Extract the [X, Y] coordinate from the center of the cell holding the provided text.  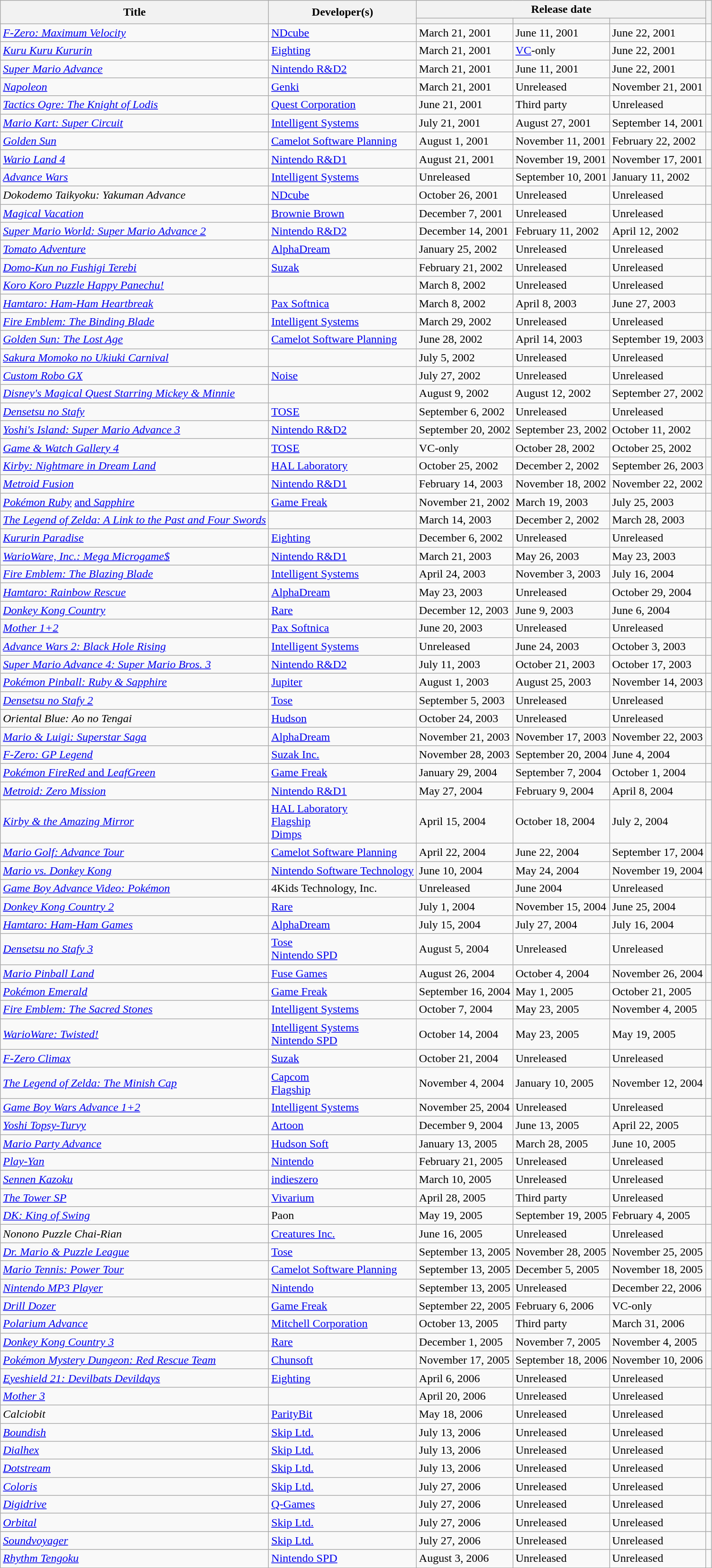
Mitchell Corporation [343, 1324]
Kururin Paradise [135, 538]
Wario Land 4 [135, 159]
August 21, 2001 [465, 159]
December 5, 2005 [561, 1270]
Nintendo Software Technology [343, 871]
Koro Koro Puzzle Happy Panechu! [135, 285]
December 6, 2002 [465, 538]
December 12, 2003 [465, 610]
Suzak Inc. [343, 754]
Calciobit [135, 1414]
Densetsu no Stafy [135, 412]
Pokémon Mystery Dungeon: Red Rescue Team [135, 1360]
Soundvoyager [135, 1540]
Densetsu no Stafy 2 [135, 700]
September 20, 2002 [465, 430]
Kirby & the Amazing Mirror [135, 822]
Dotstream [135, 1468]
HAL Laboratory [343, 466]
October 21, 2003 [561, 664]
June 2004 [561, 889]
August 1, 2001 [465, 141]
April 28, 2005 [465, 1198]
Advance Wars 2: Black Hole Rising [135, 646]
June 20, 2003 [465, 628]
November 4, 2004 [465, 1083]
April 22, 2005 [658, 1125]
Napoleon [135, 87]
April 24, 2003 [465, 574]
Dr. Mario & Puzzle League [135, 1252]
Rhythm Tengoku [135, 1559]
CapcomFlagship [343, 1083]
October 14, 2004 [465, 1034]
Golden Sun: The Lost Age [135, 339]
indieszero [343, 1180]
November 25, 2004 [465, 1107]
Pokémon Pinball: Ruby & Sapphire [135, 682]
February 14, 2003 [465, 484]
October 7, 2004 [465, 1009]
November 19, 2001 [561, 159]
October 13, 2005 [465, 1324]
January 11, 2002 [658, 177]
Donkey Kong Country 2 [135, 907]
November 14, 2003 [658, 682]
October 1, 2004 [658, 772]
Release date [561, 9]
DK: King of Swing [135, 1216]
July 1, 2004 [465, 907]
April 15, 2004 [465, 822]
December 22, 2006 [658, 1288]
Drill Dozer [135, 1306]
Noise [343, 376]
November 18, 2005 [658, 1270]
October 26, 2001 [465, 195]
Eyeshield 21: Devilbats Devildays [135, 1378]
November 25, 2005 [658, 1252]
Mother 1+2 [135, 628]
September 6, 2002 [465, 412]
May 27, 2004 [465, 790]
January 10, 2005 [561, 1083]
Tomato Adventure [135, 249]
September 26, 2003 [658, 466]
July 25, 2003 [658, 502]
Hamtaro: Ham-Ham Heartbreak [135, 303]
April 14, 2003 [561, 339]
July 2, 2004 [658, 822]
March 14, 2003 [465, 520]
October 21, 2005 [658, 991]
November 10, 2006 [658, 1360]
Dialhex [135, 1450]
February 4, 2005 [658, 1216]
Play-Yan [135, 1162]
WarioWare: Twisted! [135, 1034]
September 22, 2005 [465, 1306]
Creatures Inc. [343, 1234]
September 7, 2004 [561, 772]
November 21, 2001 [658, 87]
Game Boy Advance Video: Pokémon [135, 889]
September 18, 2006 [561, 1360]
Fire Emblem: The Blazing Blade [135, 574]
Golden Sun [135, 141]
Advance Wars [135, 177]
Pokémon Ruby and Sapphire [135, 502]
November 15, 2004 [561, 907]
Pokémon Emerald [135, 991]
May 1, 2005 [561, 991]
November 22, 2003 [658, 736]
November 17, 2005 [465, 1360]
September 16, 2004 [465, 991]
August 27, 2001 [561, 123]
December 7, 2001 [465, 213]
Fire Emblem: The Sacred Stones [135, 1009]
November 17, 2001 [658, 159]
Mother 3 [135, 1396]
August 3, 2006 [465, 1559]
December 9, 2004 [465, 1125]
Game & Watch Gallery 4 [135, 448]
March 28, 2005 [561, 1143]
Yoshi's Island: Super Mario Advance 3 [135, 430]
March 29, 2002 [465, 321]
December 1, 2005 [465, 1342]
Boundish [135, 1432]
November 18, 2002 [561, 484]
The Tower SP [135, 1198]
April 8, 2003 [561, 303]
September 17, 2004 [658, 853]
June 10, 2005 [658, 1143]
July 27, 2002 [465, 376]
Game Boy Wars Advance 1+2 [135, 1107]
October 3, 2003 [658, 646]
July 15, 2004 [465, 925]
Dokodemo Taikyoku: Yakuman Advance [135, 195]
September 20, 2004 [561, 754]
January 29, 2004 [465, 772]
November 26, 2004 [658, 973]
Fire Emblem: The Binding Blade [135, 321]
Mario & Luigi: Superstar Saga [135, 736]
Nonono Puzzle Chai-Rian [135, 1234]
July 11, 2003 [465, 664]
August 9, 2002 [465, 394]
HAL LaboratoryFlagshipDimps [343, 822]
September 27, 2002 [658, 394]
Mario vs. Donkey Kong [135, 871]
F-Zero: Maximum Velocity [135, 33]
Sennen Kazoku [135, 1180]
August 5, 2004 [465, 949]
June 21, 2001 [465, 105]
Q-Games [343, 1504]
WarioWare, Inc.: Mega Microgame$ [135, 556]
March 10, 2005 [465, 1180]
June 10, 2004 [465, 871]
February 9, 2004 [561, 790]
F-Zero: GP Legend [135, 754]
Sakura Momoko no Ukiuki Carnival [135, 358]
Paon [343, 1216]
September 19, 2005 [561, 1216]
June 13, 2005 [561, 1125]
February 11, 2002 [561, 231]
November 22, 2002 [658, 484]
April 12, 2002 [658, 231]
The Legend of Zelda: A Link to the Past and Four Swords [135, 520]
September 14, 2001 [658, 123]
June 22, 2004 [561, 853]
June 9, 2003 [561, 610]
February 22, 2002 [658, 141]
March 19, 2003 [561, 502]
Title [135, 12]
Disney's Magical Quest Starring Mickey & Minnie [135, 394]
Chunsoft [343, 1360]
June 25, 2004 [658, 907]
Polarium Advance [135, 1324]
November 12, 2004 [658, 1083]
November 11, 2001 [561, 141]
June 16, 2005 [465, 1234]
Mario Tennis: Power Tour [135, 1270]
Hamtaro: Rainbow Rescue [135, 592]
June 6, 2004 [658, 610]
Developer(s) [343, 12]
Nintendo MP3 Player [135, 1288]
Super Mario World: Super Mario Advance 2 [135, 231]
Tactics Ogre: The Knight of Lodis [135, 105]
Genki [343, 87]
November 17, 2003 [561, 736]
October 28, 2002 [561, 448]
Hamtaro: Ham-Ham Games [135, 925]
November 3, 2003 [561, 574]
Quest Corporation [343, 105]
November 21, 2003 [465, 736]
September 10, 2001 [561, 177]
Hudson [343, 718]
November 7, 2005 [561, 1342]
December 14, 2001 [465, 231]
Fuse Games [343, 973]
Mario Party Advance [135, 1143]
October 18, 2004 [561, 822]
April 20, 2006 [465, 1396]
Mario Pinball Land [135, 973]
Kuru Kuru Kururin [135, 51]
June 24, 2003 [561, 646]
Kirby: Nightmare in Dream Land [135, 466]
Custom Robo GX [135, 376]
Oriental Blue: Ao no Tengai [135, 718]
October 4, 2004 [561, 973]
January 13, 2005 [465, 1143]
Mario Kart: Super Circuit [135, 123]
October 11, 2002 [658, 430]
Nintendo SPD [343, 1559]
July 5, 2002 [465, 358]
Domo-Kun no Fushigi Terebi [135, 267]
Mario Golf: Advance Tour [135, 853]
Digidrive [135, 1504]
April 8, 2004 [658, 790]
Magical Vacation [135, 213]
Jupiter [343, 682]
ToseNintendo SPD [343, 949]
Super Mario Advance [135, 69]
Metroid: Zero Mission [135, 790]
August 25, 2003 [561, 682]
February 21, 2005 [465, 1162]
August 1, 2003 [465, 682]
March 28, 2003 [658, 520]
Pokémon FireRed and LeafGreen [135, 772]
November 28, 2005 [561, 1252]
The Legend of Zelda: The Minish Cap [135, 1083]
Donkey Kong Country [135, 610]
June 27, 2003 [658, 303]
August 26, 2004 [465, 973]
September 23, 2002 [561, 430]
April 22, 2004 [465, 853]
September 5, 2003 [465, 700]
Densetsu no Stafy 3 [135, 949]
November 21, 2002 [465, 502]
October 24, 2003 [465, 718]
February 6, 2006 [561, 1306]
July 27, 2004 [561, 925]
May 18, 2006 [465, 1414]
November 28, 2003 [465, 754]
March 21, 2003 [465, 556]
October 17, 2003 [658, 664]
Intelligent SystemsNintendo SPD [343, 1034]
October 21, 2004 [465, 1058]
May 26, 2003 [561, 556]
Yoshi Topsy-Turvy [135, 1125]
Donkey Kong Country 3 [135, 1342]
Coloris [135, 1486]
Brownie Brown [343, 213]
Hudson Soft [343, 1143]
February 21, 2002 [465, 267]
July 21, 2001 [465, 123]
F-Zero Climax [135, 1058]
November 19, 2004 [658, 871]
October 29, 2004 [658, 592]
June 4, 2004 [658, 754]
March 31, 2006 [658, 1324]
Artoon [343, 1125]
September 19, 2003 [658, 339]
4Kids Technology, Inc. [343, 889]
April 6, 2006 [465, 1378]
Orbital [135, 1522]
May 24, 2004 [561, 871]
Vivarium [343, 1198]
ParityBit [343, 1414]
Metroid Fusion [135, 484]
Super Mario Advance 4: Super Mario Bros. 3 [135, 664]
January 25, 2002 [465, 249]
August 12, 2002 [561, 394]
June 28, 2002 [465, 339]
